Determine the [X, Y] coordinate at the center of the cell enclosing the given text.  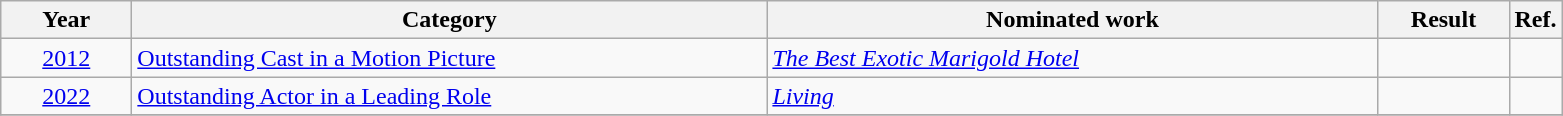
Living [1072, 96]
Outstanding Actor in a Leading Role [450, 96]
Result [1444, 20]
Year [66, 20]
2012 [66, 58]
Ref. [1536, 20]
Outstanding Cast in a Motion Picture [450, 58]
2022 [66, 96]
The Best Exotic Marigold Hotel [1072, 58]
Category [450, 20]
Nominated work [1072, 20]
